Detect which cell encompasses the target text, then output its (X, Y) center coordinate. 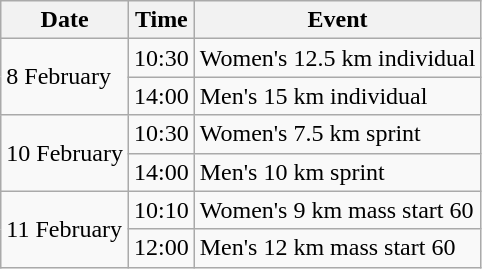
Event (338, 20)
Men's 10 km sprint (338, 172)
10:10 (161, 210)
11 February (65, 229)
12:00 (161, 248)
Time (161, 20)
Men's 12 km mass start 60 (338, 248)
10 February (65, 153)
Date (65, 20)
Men's 15 km individual (338, 96)
8 February (65, 77)
Women's 7.5 km sprint (338, 134)
Women's 9 km mass start 60 (338, 210)
Women's 12.5 km individual (338, 58)
